Return the (X, Y) coordinate for the center point of the cell that contains the specified text.  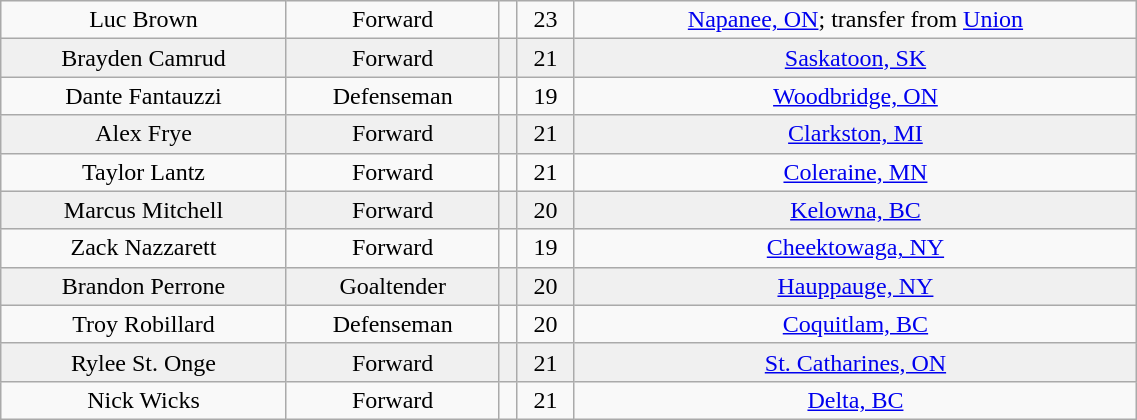
Coleraine, MN (856, 172)
Taylor Lantz (144, 172)
23 (546, 20)
Saskatoon, SK (856, 58)
Napanee, ON; transfer from Union (856, 20)
Alex Frye (144, 134)
Goaltender (392, 286)
Dante Fantauzzi (144, 96)
Kelowna, BC (856, 210)
Cheektowaga, NY (856, 248)
Brayden Camrud (144, 58)
Zack Nazzarett (144, 248)
Clarkston, MI (856, 134)
St. Catharines, ON (856, 362)
Troy Robillard (144, 324)
Nick Wicks (144, 400)
Marcus Mitchell (144, 210)
Rylee St. Onge (144, 362)
Woodbridge, ON (856, 96)
Coquitlam, BC (856, 324)
Luc Brown (144, 20)
Brandon Perrone (144, 286)
Delta, BC (856, 400)
Hauppauge, NY (856, 286)
